Scan for the cell matching the given text and deliver its (x, y) coordinate at center. 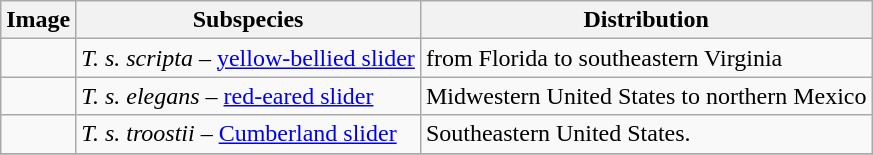
Midwestern United States to northern Mexico (646, 96)
Image (38, 20)
T. s. troostii – Cumberland slider (248, 134)
T. s. scripta – yellow-bellied slider (248, 58)
Subspecies (248, 20)
T. s. elegans – red-eared slider (248, 96)
Distribution (646, 20)
from Florida to southeastern Virginia (646, 58)
Southeastern United States. (646, 134)
